Detect which cell encompasses the target text, then output its [x, y] center coordinate. 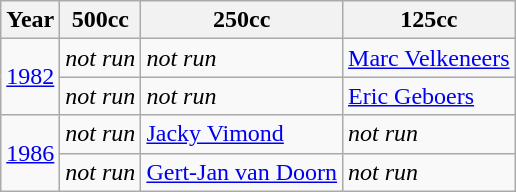
250cc [242, 20]
Year [30, 20]
125cc [430, 20]
500cc [100, 20]
Jacky Vimond [242, 134]
1982 [30, 77]
Gert-Jan van Doorn [242, 172]
Marc Velkeneers [430, 58]
Eric Geboers [430, 96]
1986 [30, 153]
